Determine the [x, y] coordinate at the center of the cell enclosing the given text.  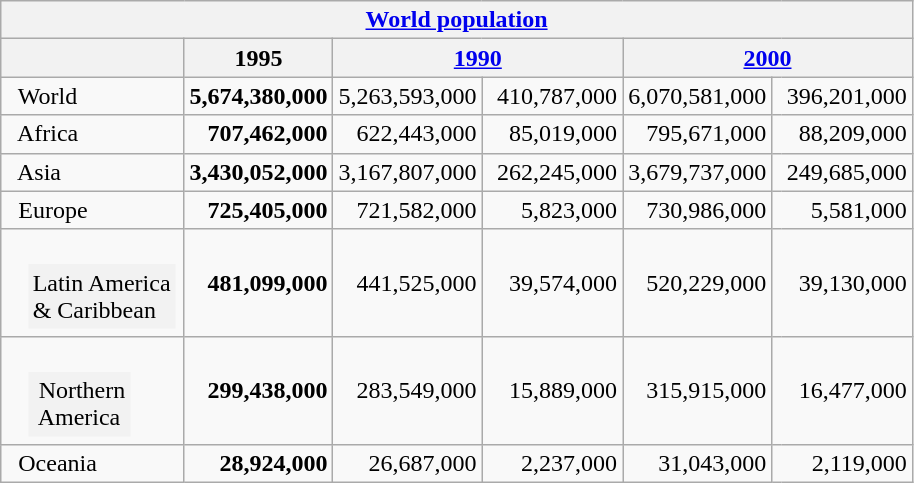
725,405,000 [258, 210]
World [92, 96]
Oceania [92, 463]
721,582,000 [408, 210]
795,671,000 [698, 134]
5,674,380,000 [258, 96]
707,462,000 [258, 134]
3,430,052,000 [258, 172]
2000 [768, 58]
299,438,000 [258, 391]
441,525,000 [408, 283]
5,263,593,000 [408, 96]
3,679,737,000 [698, 172]
2,237,000 [557, 463]
396,201,000 [847, 96]
410,787,000 [557, 96]
262,245,000 [557, 172]
31,043,000 [698, 463]
5,581,000 [847, 210]
85,019,000 [557, 134]
16,477,000 [847, 391]
6,070,581,000 [698, 96]
315,915,000 [698, 391]
88,209,000 [847, 134]
622,443,000 [408, 134]
5,823,000 [557, 210]
1995 [258, 58]
Europe [92, 210]
249,685,000 [847, 172]
3,167,807,000 [408, 172]
28,924,000 [258, 463]
39,574,000 [557, 283]
481,099,000 [258, 283]
26,687,000 [408, 463]
15,889,000 [557, 391]
730,986,000 [698, 210]
1990 [478, 58]
Asia [92, 172]
World population [457, 20]
Africa [92, 134]
283,549,000 [408, 391]
520,229,000 [698, 283]
2,119,000 [847, 463]
39,130,000 [847, 283]
